Search for the cell housing the specified text and yield its (X, Y) center coordinate. 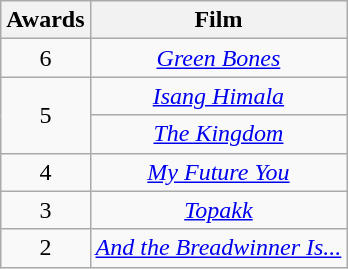
The Kingdom (218, 134)
Topakk (218, 210)
Film (218, 20)
4 (46, 172)
And the Breadwinner Is... (218, 248)
My Future You (218, 172)
Isang Himala (218, 96)
5 (46, 115)
6 (46, 58)
Green Bones (218, 58)
2 (46, 248)
3 (46, 210)
Awards (46, 20)
